Capture the cell that displays the provided text and extract its [x, y] central coordinate. 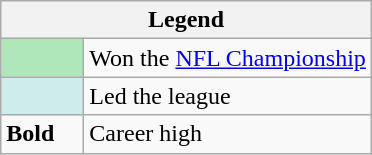
Legend [186, 20]
Led the league [228, 96]
Won the NFL Championship [228, 58]
Bold [42, 134]
Career high [228, 134]
